Output the (x, y) coordinate of the center of the cell containing the given text.  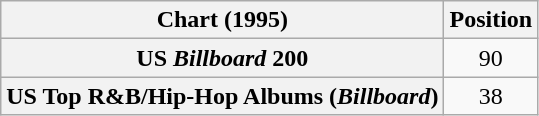
Position (491, 20)
90 (491, 58)
US Top R&B/Hip-Hop Albums (Billboard) (222, 96)
38 (491, 96)
Chart (1995) (222, 20)
US Billboard 200 (222, 58)
